Identify which cell holds the provided text, then report its [x, y] central coordinate. 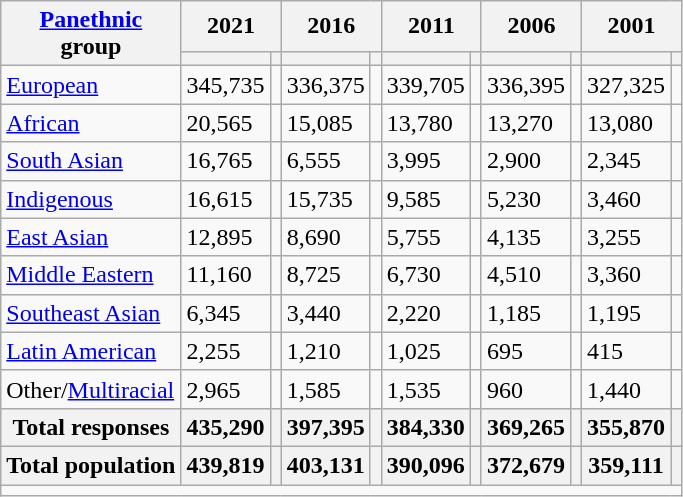
16,765 [226, 161]
1,535 [426, 389]
2006 [531, 26]
336,395 [526, 85]
397,395 [326, 427]
2011 [431, 26]
13,270 [526, 123]
403,131 [326, 465]
Latin American [91, 351]
European [91, 85]
369,265 [526, 427]
390,096 [426, 465]
372,679 [526, 465]
4,135 [526, 237]
6,730 [426, 275]
3,360 [626, 275]
3,255 [626, 237]
1,195 [626, 313]
Southeast Asian [91, 313]
11,160 [226, 275]
435,290 [226, 427]
2016 [331, 26]
1,585 [326, 389]
1,185 [526, 313]
Indigenous [91, 199]
16,615 [226, 199]
5,230 [526, 199]
4,510 [526, 275]
2,255 [226, 351]
African [91, 123]
359,111 [626, 465]
336,375 [326, 85]
9,585 [426, 199]
1,025 [426, 351]
Panethnicgroup [91, 34]
South Asian [91, 161]
15,085 [326, 123]
1,210 [326, 351]
3,460 [626, 199]
327,325 [626, 85]
3,995 [426, 161]
3,440 [326, 313]
2,900 [526, 161]
2001 [632, 26]
345,735 [226, 85]
East Asian [91, 237]
Middle Eastern [91, 275]
2,345 [626, 161]
384,330 [426, 427]
6,555 [326, 161]
12,895 [226, 237]
15,735 [326, 199]
2021 [231, 26]
8,725 [326, 275]
6,345 [226, 313]
13,780 [426, 123]
Total population [91, 465]
339,705 [426, 85]
5,755 [426, 237]
20,565 [226, 123]
415 [626, 351]
960 [526, 389]
695 [526, 351]
1,440 [626, 389]
13,080 [626, 123]
2,965 [226, 389]
8,690 [326, 237]
355,870 [626, 427]
Other/Multiracial [91, 389]
2,220 [426, 313]
439,819 [226, 465]
Total responses [91, 427]
